Locate the cell with the specified text and output its (x, y) center coordinate. 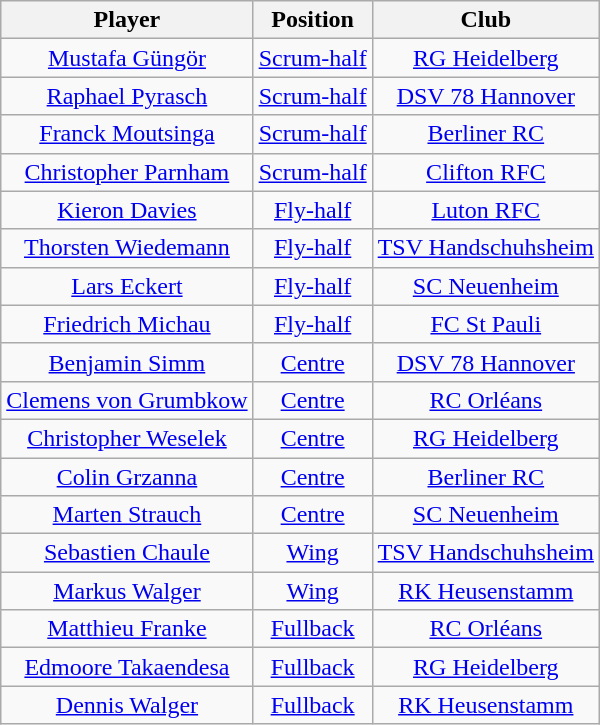
Player (127, 20)
Dennis Walger (127, 705)
Kieron Davies (127, 210)
Christopher Weselek (127, 438)
Raphael Pyrasch (127, 96)
Club (486, 20)
Matthieu Franke (127, 629)
Mustafa Güngör (127, 58)
Sebastien Chaule (127, 553)
Position (312, 20)
Markus Walger (127, 591)
Christopher Parnham (127, 172)
Luton RFC (486, 210)
Colin Grzanna (127, 477)
Marten Strauch (127, 515)
Franck Moutsinga (127, 134)
Clifton RFC (486, 172)
Friedrich Michau (127, 324)
Clemens von Grumbkow (127, 400)
Benjamin Simm (127, 362)
Edmoore Takaendesa (127, 667)
Thorsten Wiedemann (127, 248)
Lars Eckert (127, 286)
FC St Pauli (486, 324)
